Detect which cell encompasses the target text, then output its [x, y] center coordinate. 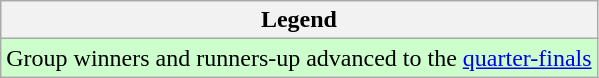
Legend [299, 20]
Group winners and runners-up advanced to the quarter-finals [299, 58]
